Detect which cell encompasses the target text, then output its (X, Y) center coordinate. 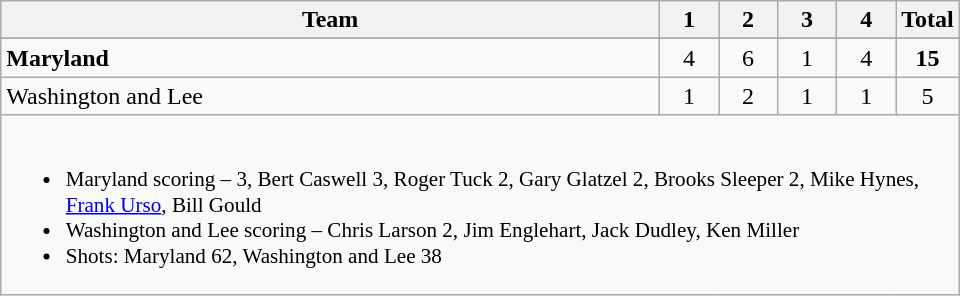
3 (808, 20)
Maryland (330, 58)
Team (330, 20)
Total (928, 20)
5 (928, 96)
Washington and Lee (330, 96)
15 (928, 58)
6 (748, 58)
